From the cell containing the given text, extract its center point as (X, Y) coordinate. 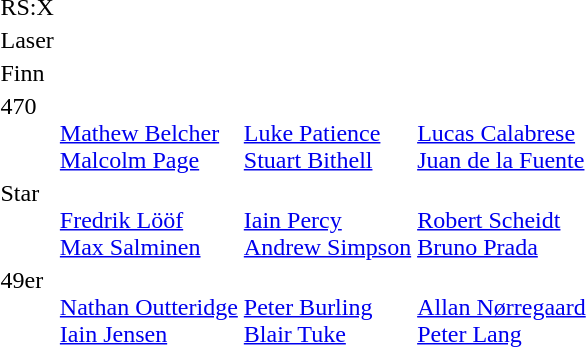
Luke PatienceStuart Bithell (327, 133)
Fredrik LööfMax Salminen (148, 220)
Mathew BelcherMalcolm Page (148, 133)
Iain PercyAndrew Simpson (327, 220)
